Identify which cell holds the provided text, then report its (x, y) central coordinate. 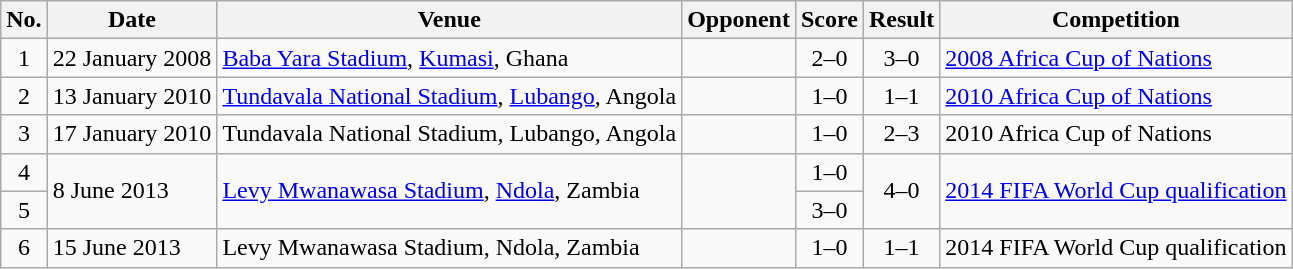
15 June 2013 (132, 248)
4–0 (901, 191)
2008 Africa Cup of Nations (1116, 58)
22 January 2008 (132, 58)
Result (901, 20)
Score (829, 20)
13 January 2010 (132, 96)
3 (24, 134)
8 June 2013 (132, 191)
Date (132, 20)
1 (24, 58)
Baba Yara Stadium, Kumasi, Ghana (450, 58)
No. (24, 20)
2–0 (829, 58)
17 January 2010 (132, 134)
Opponent (739, 20)
4 (24, 172)
Competition (1116, 20)
Venue (450, 20)
2 (24, 96)
2–3 (901, 134)
5 (24, 210)
6 (24, 248)
